For the text-containing cell, return its midpoint in [x, y] coordinate format. 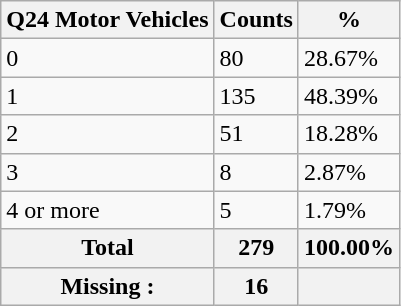
48.39% [348, 96]
18.28% [348, 134]
51 [256, 134]
279 [256, 248]
1.79% [348, 210]
2.87% [348, 172]
80 [256, 58]
Counts [256, 20]
% [348, 20]
Missing : [108, 286]
100.00% [348, 248]
8 [256, 172]
135 [256, 96]
2 [108, 134]
0 [108, 58]
4 or more [108, 210]
1 [108, 96]
Q24 Motor Vehicles [108, 20]
5 [256, 210]
3 [108, 172]
28.67% [348, 58]
16 [256, 286]
Total [108, 248]
